Provide the (x, y) coordinate of the cell's center where the given text is located.  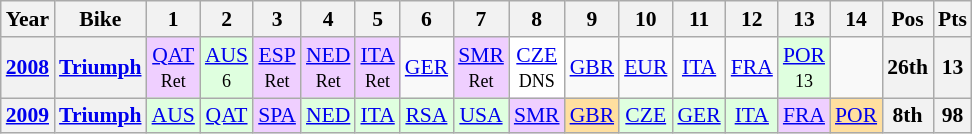
NEDRet (328, 68)
98 (952, 116)
2009 (28, 116)
POR13 (804, 68)
NED (328, 116)
10 (646, 19)
CZE (646, 116)
2 (226, 19)
9 (592, 19)
USA (481, 116)
12 (752, 19)
QATRet (174, 68)
14 (856, 19)
ESPRet (277, 68)
4 (328, 19)
AUS (174, 116)
8th (908, 116)
7 (481, 19)
RSA (426, 116)
5 (377, 19)
QAT (226, 116)
Year (28, 19)
AUS6 (226, 68)
POR (856, 116)
2008 (28, 68)
EUR (646, 68)
26th (908, 68)
SMR (537, 116)
Bike (100, 19)
CZEDNS (537, 68)
8 (537, 19)
Pos (908, 19)
ITARet (377, 68)
1 (174, 19)
SMRRet (481, 68)
11 (698, 19)
SPA (277, 116)
Pts (952, 19)
3 (277, 19)
6 (426, 19)
